Detect which cell encompasses the target text, then output its (x, y) center coordinate. 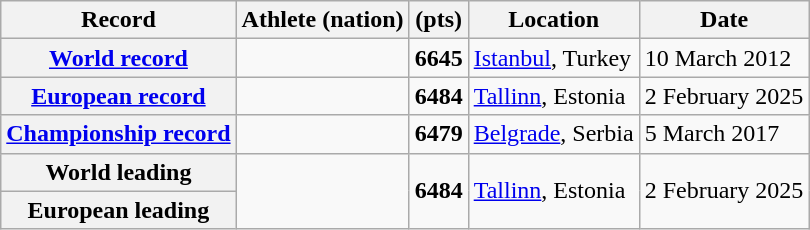
Championship record (118, 134)
10 March 2012 (724, 58)
World leading (118, 172)
6479 (438, 134)
European record (118, 96)
6645 (438, 58)
European leading (118, 210)
Istanbul, Turkey (554, 58)
Record (118, 20)
5 March 2017 (724, 134)
Location (554, 20)
Belgrade, Serbia (554, 134)
World record (118, 58)
Athlete (nation) (322, 20)
(pts) (438, 20)
Date (724, 20)
